Find where the given text appears and provide that cell's center as (X, Y) coordinate. 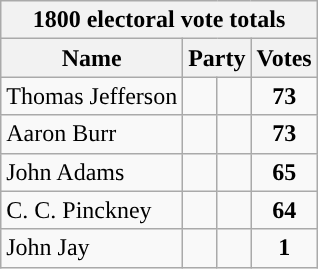
John Adams (92, 172)
Name (92, 58)
Party (217, 58)
Aaron Burr (92, 134)
1800 electoral vote totals (159, 20)
C. C. Pinckney (92, 210)
1 (284, 248)
John Jay (92, 248)
Votes (284, 58)
65 (284, 172)
Thomas Jefferson (92, 96)
64 (284, 210)
